Extract the (x, y) coordinate from the center of the cell holding the provided text.  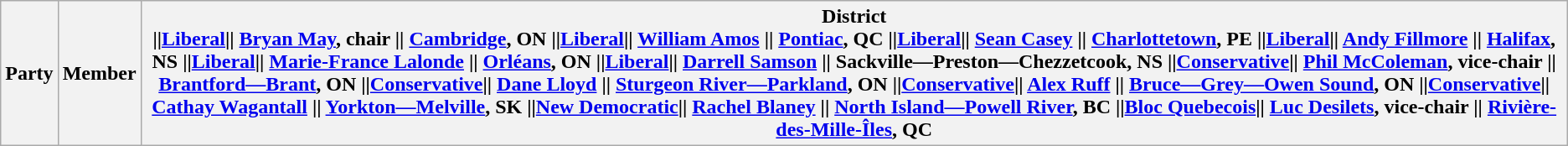
Party (29, 74)
Member (99, 74)
